Capture the cell that displays the provided text and extract its (x, y) central coordinate. 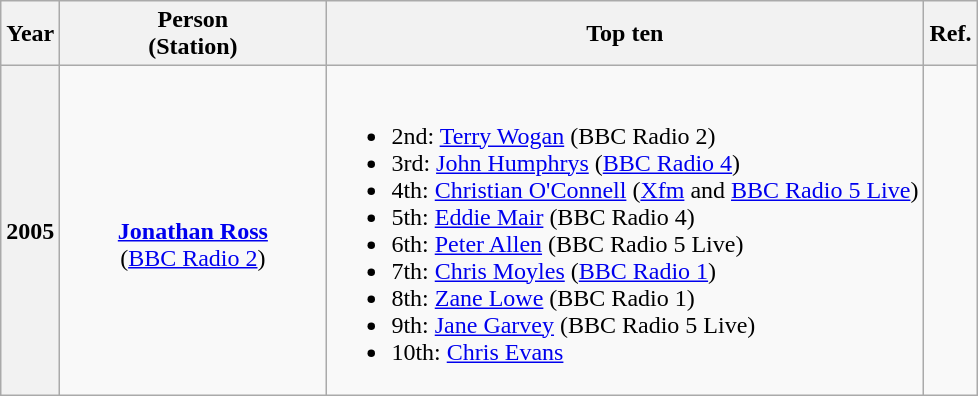
2005 (30, 230)
Person(Station) (193, 34)
Year (30, 34)
Ref. (950, 34)
Top ten (625, 34)
Jonathan Ross(BBC Radio 2) (193, 230)
